Return the [X, Y] coordinate for the center point of the cell that contains the specified text.  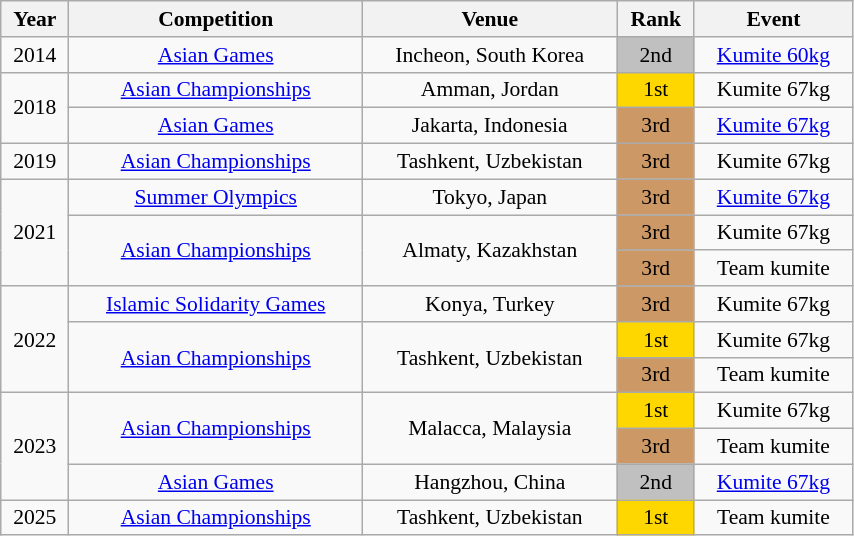
2023 [35, 446]
Venue [490, 19]
Kumite 60kg [773, 55]
Year [35, 19]
2014 [35, 55]
Islamic Solidarity Games [216, 304]
Hangzhou, China [490, 482]
2025 [35, 518]
Tokyo, Japan [490, 197]
2019 [35, 162]
Summer Olympics [216, 197]
Almaty, Kazakhstan [490, 250]
Incheon, South Korea [490, 55]
2018 [35, 108]
2022 [35, 340]
2021 [35, 232]
Konya, Turkey [490, 304]
Malacca, Malaysia [490, 428]
Competition [216, 19]
Rank [656, 19]
Jakarta, Indonesia [490, 126]
Event [773, 19]
Amman, Jordan [490, 90]
